For the text-containing cell, return its midpoint in (X, Y) coordinate format. 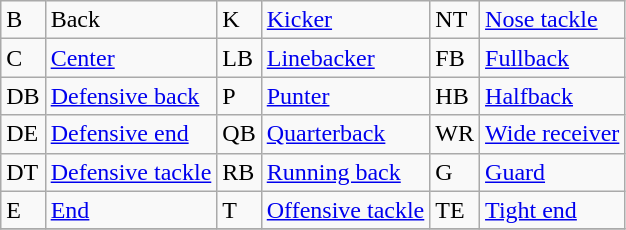
Quarterback (346, 134)
End (131, 210)
Halfback (552, 96)
LB (239, 58)
Defensive back (131, 96)
Guard (552, 172)
Defensive end (131, 134)
Fullback (552, 58)
DT (23, 172)
Linebacker (346, 58)
Tight end (552, 210)
FB (455, 58)
Center (131, 58)
B (23, 20)
T (239, 210)
QB (239, 134)
TE (455, 210)
Running back (346, 172)
Defensive tackle (131, 172)
DB (23, 96)
NT (455, 20)
Punter (346, 96)
Wide receiver (552, 134)
E (23, 210)
RB (239, 172)
Offensive tackle (346, 210)
Nose tackle (552, 20)
G (455, 172)
K (239, 20)
P (239, 96)
C (23, 58)
DE (23, 134)
WR (455, 134)
Kicker (346, 20)
HB (455, 96)
Back (131, 20)
